Return the (x, y) coordinate for the center point of the cell that contains the specified text.  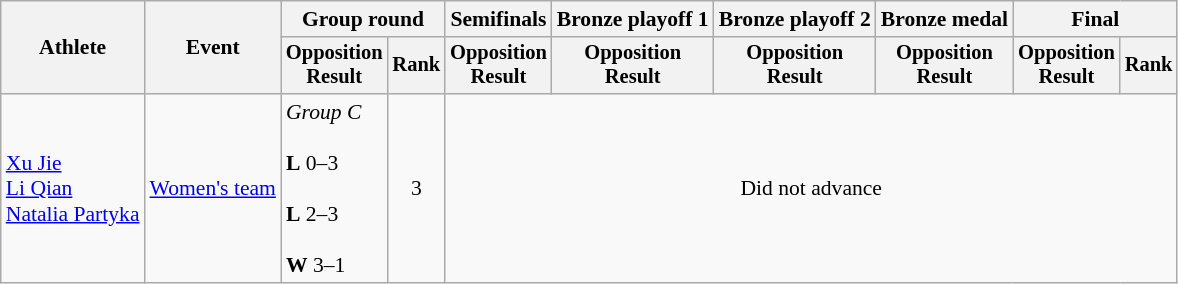
Bronze medal (944, 19)
Group CL 0–3L 2–3W 3–1 (334, 188)
Athlete (73, 48)
Final (1095, 19)
Xu JieLi QianNatalia Partyka (73, 188)
Did not advance (811, 188)
Group round (363, 19)
Bronze playoff 2 (795, 19)
Semifinals (498, 19)
3 (417, 188)
Women's team (213, 188)
Event (213, 48)
Bronze playoff 1 (633, 19)
